Locate the cell with the specified text and output its [X, Y] center coordinate. 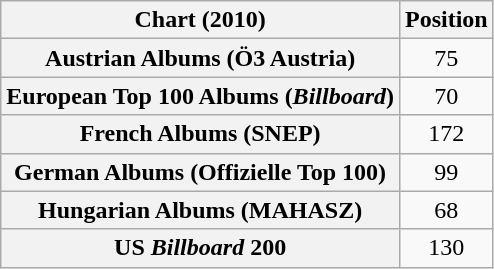
Austrian Albums (Ö3 Austria) [200, 58]
European Top 100 Albums (Billboard) [200, 96]
Chart (2010) [200, 20]
Position [446, 20]
75 [446, 58]
172 [446, 134]
Hungarian Albums (MAHASZ) [200, 210]
99 [446, 172]
US Billboard 200 [200, 248]
French Albums (SNEP) [200, 134]
68 [446, 210]
70 [446, 96]
German Albums (Offizielle Top 100) [200, 172]
130 [446, 248]
